Provide the (X, Y) coordinate of the cell's center where the given text is located.  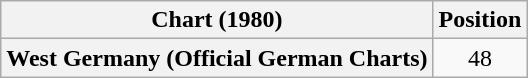
48 (480, 58)
West Germany (Official German Charts) (217, 58)
Position (480, 20)
Chart (1980) (217, 20)
